Identify which cell holds the provided text, then report its [x, y] central coordinate. 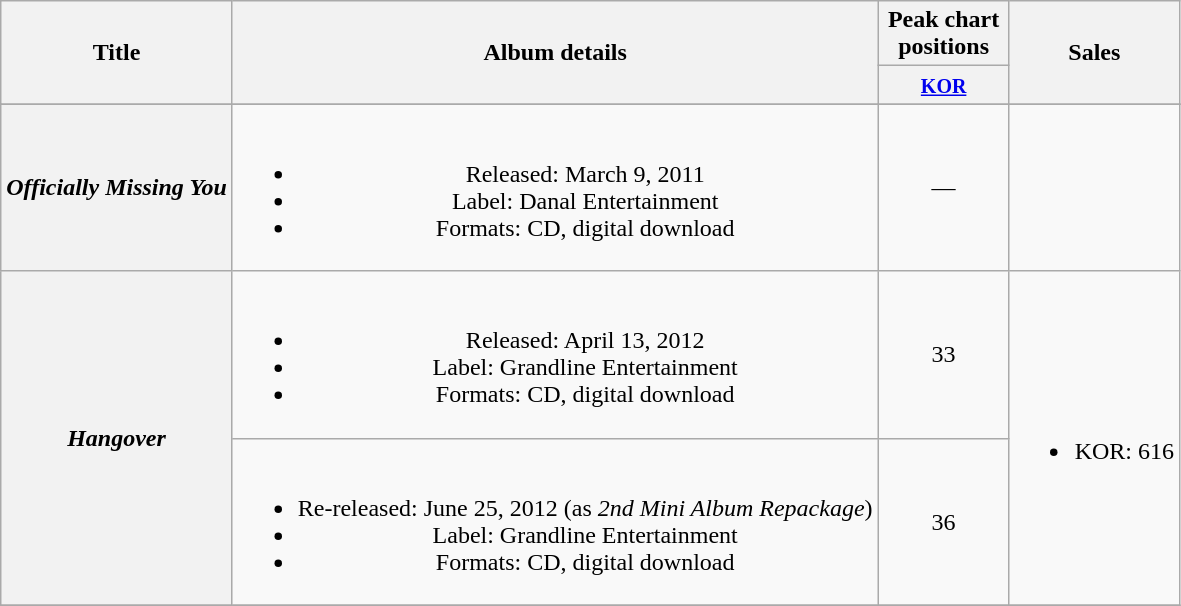
Title [117, 52]
KOR: 616 [1094, 438]
Sales [1094, 52]
36 [944, 522]
Officially Missing You [117, 188]
Album details [555, 52]
KOR [944, 85]
— [944, 188]
Hangover [117, 438]
Released: March 9, 2011Label: Danal EntertainmentFormats: CD, digital download [555, 188]
Released: April 13, 2012Label: Grandline EntertainmentFormats: CD, digital download [555, 354]
33 [944, 354]
Peak chart positions [944, 34]
Re-released: June 25, 2012 (as 2nd Mini Album Repackage)Label: Grandline EntertainmentFormats: CD, digital download [555, 522]
